Determine the (X, Y) coordinate at the center of the cell enclosing the given text.  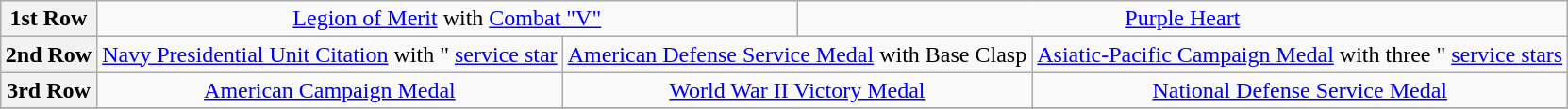
Navy Presidential Unit Citation with " service star (330, 54)
American Campaign Medal (330, 90)
American Defense Service Medal with Base Clasp (797, 54)
1st Row (48, 19)
Purple Heart (1183, 19)
Asiatic-Pacific Campaign Medal with three " service stars (1300, 54)
National Defense Service Medal (1300, 90)
3rd Row (48, 90)
2nd Row (48, 54)
Legion of Merit with Combat "V" (447, 19)
World War II Victory Medal (797, 90)
